Locate the cell with the specified text and output its (X, Y) center coordinate. 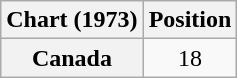
Canada (72, 58)
18 (190, 58)
Chart (1973) (72, 20)
Position (190, 20)
